Return (X, Y) of the center of cell containing provided text 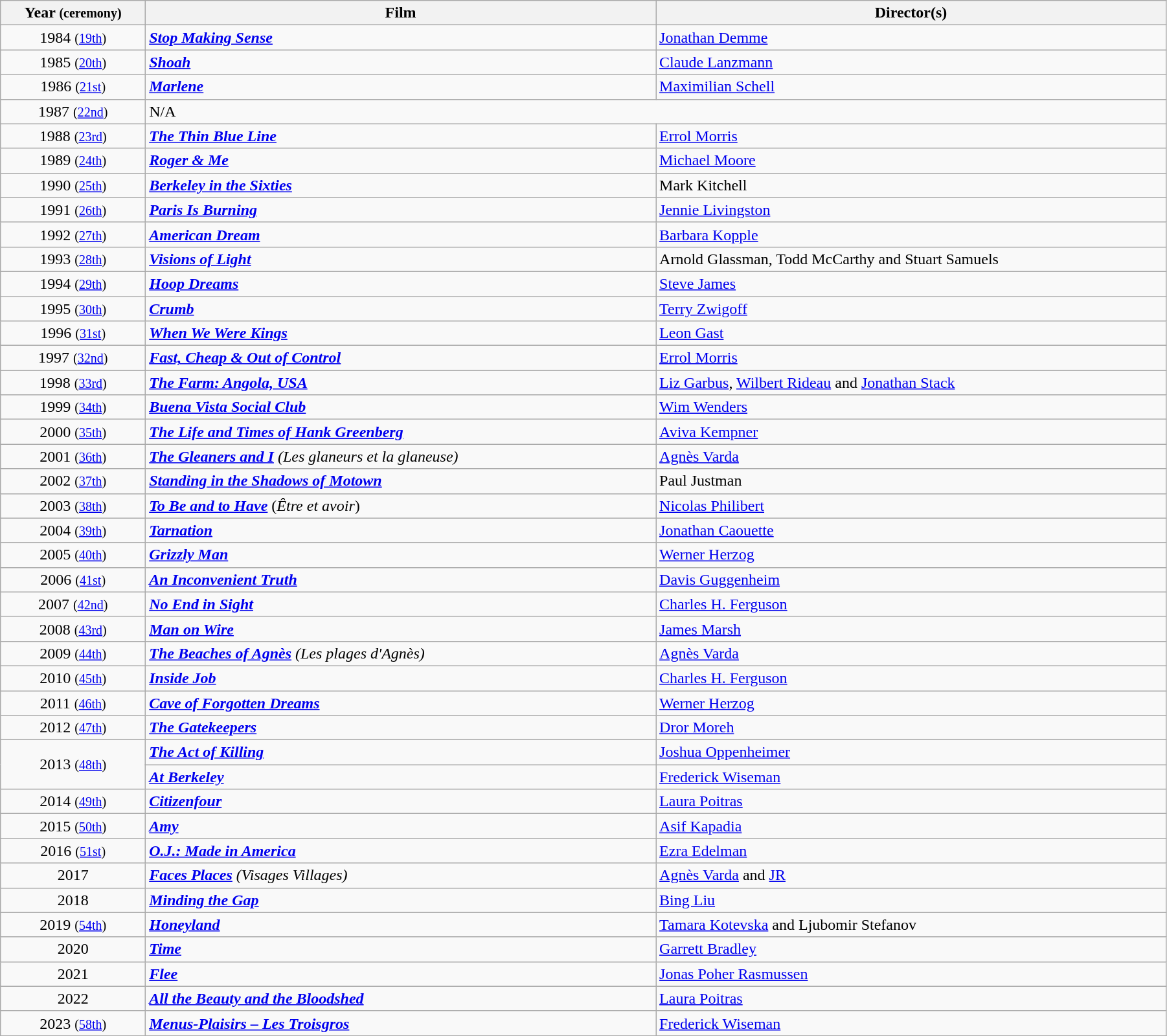
1987 (22nd) (73, 111)
1991 (26th) (73, 210)
Jonathan Caouette (911, 530)
2017 (73, 875)
Hoop Dreams (401, 284)
Terry Zwigoff (911, 309)
2005 (40th) (73, 555)
2023 (58th) (73, 1023)
An Inconvenient Truth (401, 580)
Agnès Varda and JR (911, 875)
James Marsh (911, 629)
Paris Is Burning (401, 210)
Garrett Bradley (911, 949)
Inside Job (401, 678)
Visions of Light (401, 259)
1993 (28th) (73, 259)
2008 (43rd) (73, 629)
Honeyland (401, 925)
Bing Liu (911, 900)
Menus-Plaisirs – Les Troisgros (401, 1023)
1986 (21st) (73, 87)
Jonathan Demme (911, 38)
2022 (73, 998)
1989 (24th) (73, 161)
Ezra Edelman (911, 851)
Paul Justman (911, 481)
Wim Wenders (911, 407)
The Beaches of Agnès (Les plages d'Agnès) (401, 653)
American Dream (401, 234)
Barbara Kopple (911, 234)
O.J.: Made in America (401, 851)
Stop Making Sense (401, 38)
The Farm: Angola, USA (401, 383)
2004 (39th) (73, 530)
Leon Gast (911, 333)
Cave of Forgotten Dreams (401, 703)
Arnold Glassman, Todd McCarthy and Stuart Samuels (911, 259)
Joshua Oppenheimer (911, 752)
2016 (51st) (73, 851)
Faces Places (Visages Villages) (401, 875)
Minding the Gap (401, 900)
Jennie Livingston (911, 210)
1999 (34th) (73, 407)
The Thin Blue Line (401, 136)
Amy (401, 826)
1998 (33rd) (73, 383)
Flee (401, 974)
Marlene (401, 87)
When We Were Kings (401, 333)
1992 (27th) (73, 234)
2018 (73, 900)
2007 (42nd) (73, 604)
Nicolas Philibert (911, 506)
Liz Garbus, Wilbert Rideau and Jonathan Stack (911, 383)
2020 (73, 949)
Mark Kitchell (911, 185)
1994 (29th) (73, 284)
Steve James (911, 284)
Fast, Cheap & Out of Control (401, 358)
2011 (46th) (73, 703)
Tarnation (401, 530)
The Life and Times of Hank Greenberg (401, 432)
Shoah (401, 62)
1997 (32nd) (73, 358)
Grizzly Man (401, 555)
1996 (31st) (73, 333)
1990 (25th) (73, 185)
Maximilian Schell (911, 87)
2001 (36th) (73, 456)
Claude Lanzmann (911, 62)
N/A (656, 111)
2003 (38th) (73, 506)
Asif Kapadia (911, 826)
The Gleaners and I (Les glaneurs et la glaneuse) (401, 456)
Year (ceremony) (73, 13)
Tamara Kotevska and Ljubomir Stefanov (911, 925)
Crumb (401, 309)
The Act of Killing (401, 752)
2013 (48th) (73, 765)
No End in Sight (401, 604)
Film (401, 13)
1995 (30th) (73, 309)
1984 (19th) (73, 38)
2012 (47th) (73, 728)
Citizenfour (401, 802)
Michael Moore (911, 161)
Director(s) (911, 13)
2009 (44th) (73, 653)
Man on Wire (401, 629)
To Be and to Have (Être et avoir) (401, 506)
Time (401, 949)
2002 (37th) (73, 481)
2006 (41st) (73, 580)
Berkeley in the Sixties (401, 185)
The Gatekeepers (401, 728)
Jonas Poher Rasmussen (911, 974)
2019 (54th) (73, 925)
At Berkeley (401, 777)
Buena Vista Social Club (401, 407)
2015 (50th) (73, 826)
2010 (45th) (73, 678)
Standing in the Shadows of Motown (401, 481)
Aviva Kempner (911, 432)
2014 (49th) (73, 802)
1985 (20th) (73, 62)
Davis Guggenheim (911, 580)
Roger & Me (401, 161)
2021 (73, 974)
All the Beauty and the Bloodshed (401, 998)
1988 (23rd) (73, 136)
2000 (35th) (73, 432)
Dror Moreh (911, 728)
